Return the (X, Y) coordinate for the center point of the cell that contains the specified text.  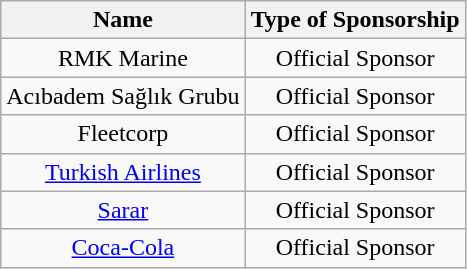
Type of Sponsorship (355, 20)
RMK Marine (123, 58)
Acıbadem Sağlık Grubu (123, 96)
Sarar (123, 210)
Coca-Cola (123, 248)
Fleetcorp (123, 134)
Turkish Airlines (123, 172)
Name (123, 20)
